Return the (x, y) coordinate for the center point of the cell that contains the specified text.  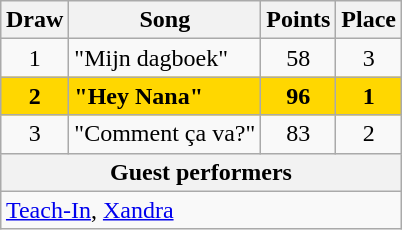
"Comment ça va?" (165, 134)
Guest performers (200, 172)
Draw (34, 20)
"Mijn dagboek" (165, 58)
Teach-In, Xandra (200, 210)
58 (298, 58)
83 (298, 134)
"Hey Nana" (165, 96)
Points (298, 20)
Place (369, 20)
96 (298, 96)
Song (165, 20)
